Return (X, Y) of the center of cell containing provided text 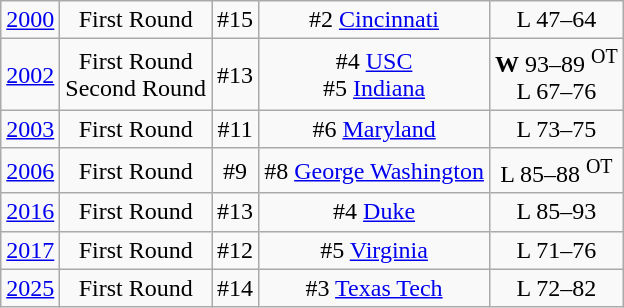
#11 (236, 129)
2002 (30, 75)
#9 (236, 170)
L 47–64 (556, 20)
L 73–75 (556, 129)
#8 George Washington (374, 170)
First RoundSecond Round (136, 75)
#4 Duke (374, 212)
2006 (30, 170)
#6 Maryland (374, 129)
2025 (30, 288)
L 85–93 (556, 212)
2003 (30, 129)
#2 Cincinnati (374, 20)
2000 (30, 20)
2016 (30, 212)
L 85–88 OT (556, 170)
#15 (236, 20)
#3 Texas Tech (374, 288)
L 71–76 (556, 250)
#12 (236, 250)
2017 (30, 250)
#4 USC#5 Indiana (374, 75)
#5 Virginia (374, 250)
#14 (236, 288)
L 72–82 (556, 288)
W 93–89 OTL 67–76 (556, 75)
